Detect which cell encompasses the target text, then output its [X, Y] center coordinate. 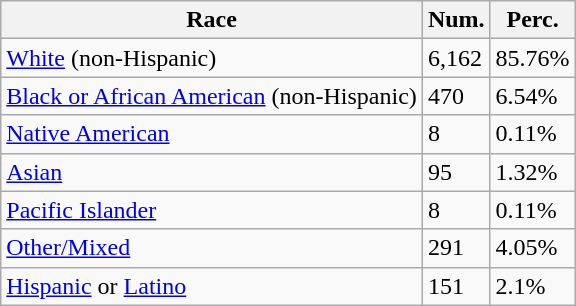
291 [456, 248]
470 [456, 96]
4.05% [532, 248]
2.1% [532, 286]
95 [456, 172]
Pacific Islander [212, 210]
Black or African American (non-Hispanic) [212, 96]
Asian [212, 172]
White (non-Hispanic) [212, 58]
Perc. [532, 20]
Race [212, 20]
Other/Mixed [212, 248]
1.32% [532, 172]
6.54% [532, 96]
Hispanic or Latino [212, 286]
Native American [212, 134]
Num. [456, 20]
6,162 [456, 58]
85.76% [532, 58]
151 [456, 286]
